Determine the [x, y] coordinate at the center of the cell enclosing the given text.  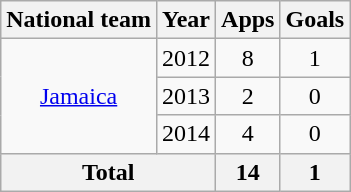
Goals [315, 20]
Year [186, 20]
4 [248, 134]
Apps [248, 20]
Total [108, 172]
2014 [186, 134]
2012 [186, 58]
2 [248, 96]
14 [248, 172]
2013 [186, 96]
Jamaica [79, 96]
National team [79, 20]
8 [248, 58]
